Pinpoint the cell where the given text exists, returning its [X, Y] midpoint coordinate. 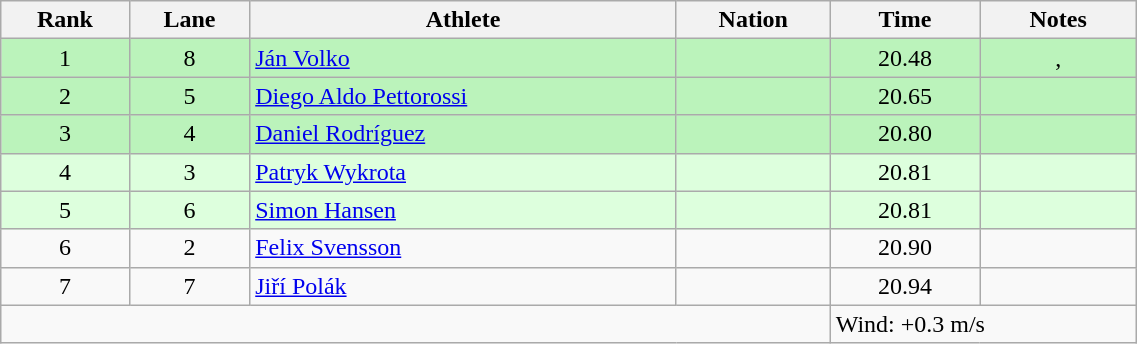
Jiří Polák [464, 286]
, [1058, 58]
Rank [65, 20]
Simon Hansen [464, 210]
1 [65, 58]
Lane [190, 20]
Wind: +0.3 m/s [984, 324]
20.65 [904, 96]
Felix Svensson [464, 248]
20.90 [904, 248]
Diego Aldo Pettorossi [464, 96]
Ján Volko [464, 58]
20.48 [904, 58]
Nation [753, 20]
Athlete [464, 20]
Notes [1058, 20]
8 [190, 58]
Time [904, 20]
Daniel Rodríguez [464, 134]
20.80 [904, 134]
20.94 [904, 286]
Patryk Wykrota [464, 172]
